Determine the (x, y) coordinate at the center of the cell enclosing the given text.  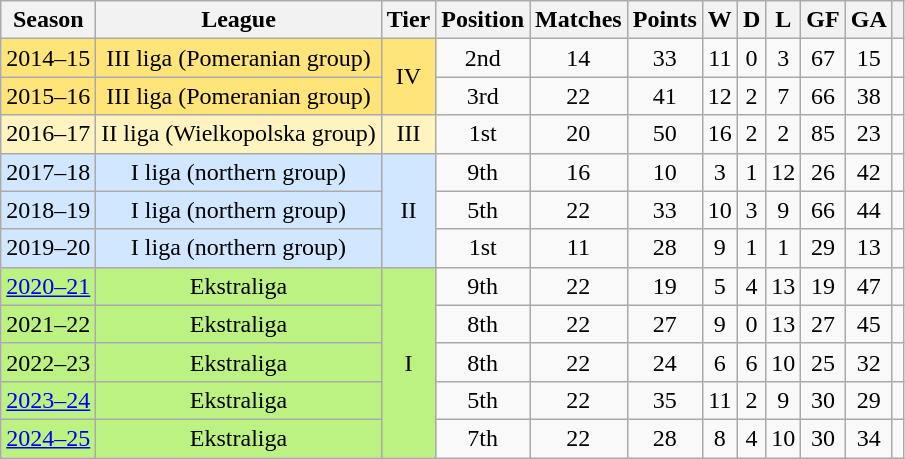
Points (664, 20)
D (751, 20)
47 (868, 286)
50 (664, 134)
24 (664, 362)
League (238, 20)
2014–15 (48, 58)
2016–17 (48, 134)
2020–21 (48, 286)
20 (579, 134)
41 (664, 96)
3rd (483, 96)
2017–18 (48, 172)
85 (823, 134)
5 (720, 286)
Position (483, 20)
2024–25 (48, 438)
26 (823, 172)
Season (48, 20)
2018–19 (48, 210)
2023–24 (48, 400)
2021–22 (48, 324)
IV (408, 77)
GA (868, 20)
14 (579, 58)
GF (823, 20)
II liga (Wielkopolska group) (238, 134)
34 (868, 438)
L (784, 20)
II (408, 210)
I (408, 362)
32 (868, 362)
7th (483, 438)
45 (868, 324)
25 (823, 362)
7 (784, 96)
W (720, 20)
2015–16 (48, 96)
8 (720, 438)
67 (823, 58)
44 (868, 210)
Tier (408, 20)
2022–23 (48, 362)
42 (868, 172)
23 (868, 134)
15 (868, 58)
38 (868, 96)
Matches (579, 20)
III (408, 134)
35 (664, 400)
2019–20 (48, 248)
2nd (483, 58)
